Capture the cell that displays the provided text and extract its (X, Y) central coordinate. 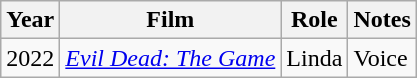
Notes (382, 20)
Role (314, 20)
Voice (382, 58)
Film (170, 20)
Evil Dead: The Game (170, 58)
Year (30, 20)
Linda (314, 58)
2022 (30, 58)
